Locate the cell with the specified text and output its (x, y) center coordinate. 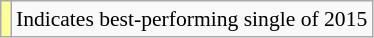
Indicates best-performing single of 2015 (192, 19)
